Return the [X, Y] coordinate for the center point of the cell that contains the specified text.  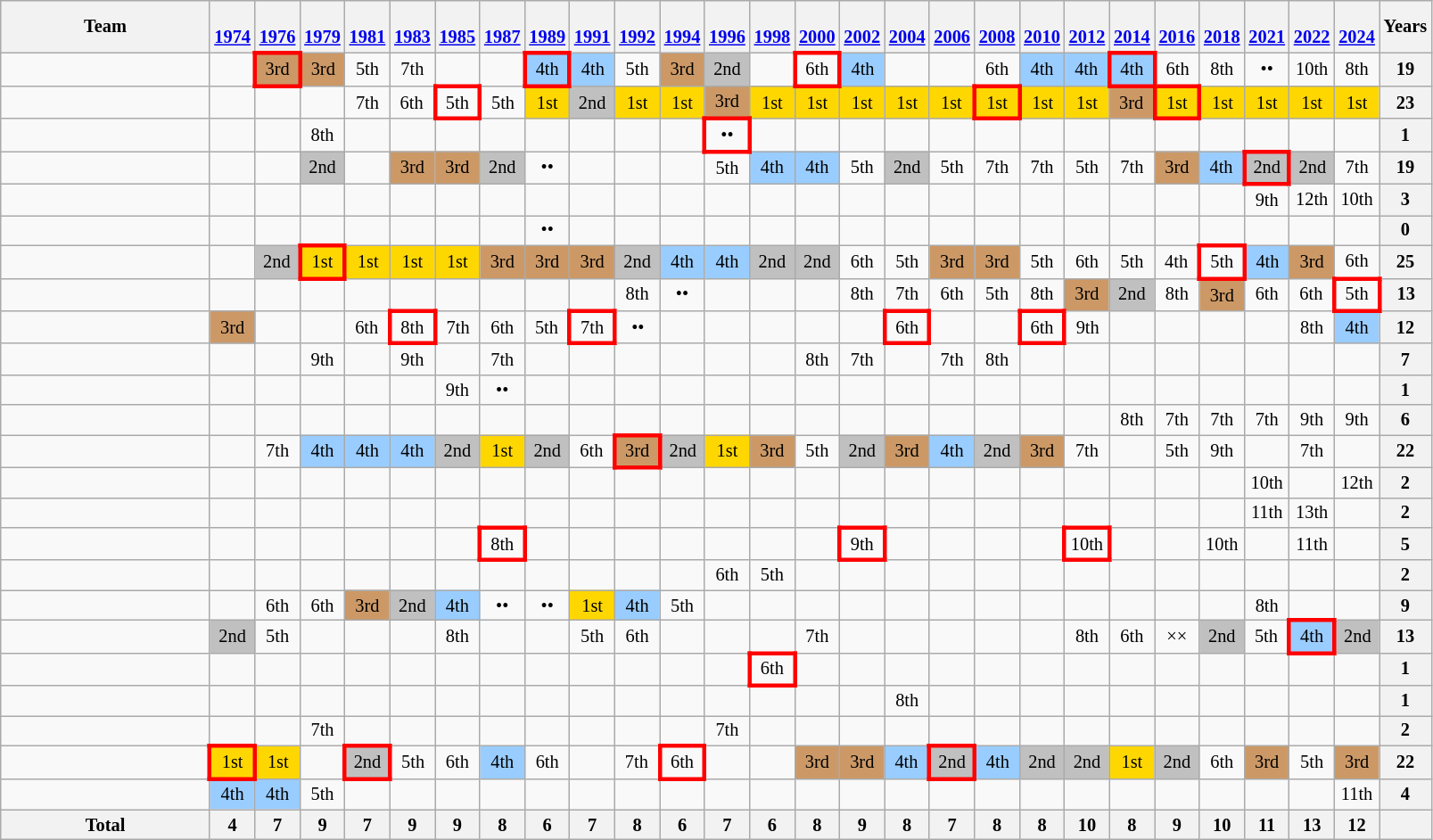
5 [1405, 544]
1991 [592, 27]
1987 [502, 27]
1974 [232, 27]
×× [1177, 637]
2022 [1312, 27]
1998 [772, 27]
1976 [277, 27]
2021 [1266, 27]
23 [1405, 102]
Years [1405, 27]
2014 [1132, 27]
2006 [951, 27]
1996 [727, 27]
2002 [862, 27]
2024 [1356, 27]
3 [1405, 200]
2008 [997, 27]
13th [1312, 513]
11 [1266, 825]
25 [1405, 262]
2000 [817, 27]
1979 [322, 27]
1992 [637, 27]
2018 [1222, 27]
2012 [1087, 27]
2010 [1042, 27]
2016 [1177, 27]
1985 [457, 27]
1994 [682, 27]
Team [105, 27]
2004 [907, 27]
1983 [412, 27]
Total [105, 825]
0 [1405, 230]
1981 [367, 27]
1989 [547, 27]
